Detect which cell encompasses the target text, then output its [X, Y] center coordinate. 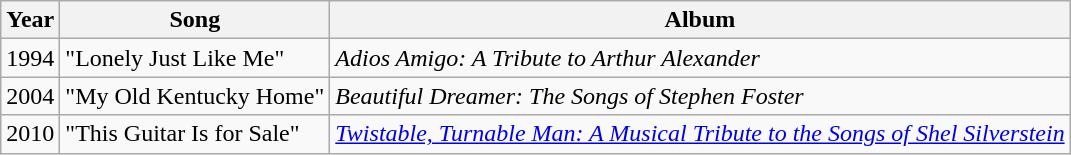
Album [700, 20]
Year [30, 20]
Song [195, 20]
"My Old Kentucky Home" [195, 96]
Twistable, Turnable Man: A Musical Tribute to the Songs of Shel Silverstein [700, 134]
1994 [30, 58]
"Lonely Just Like Me" [195, 58]
Adios Amigo: A Tribute to Arthur Alexander [700, 58]
"This Guitar Is for Sale" [195, 134]
2004 [30, 96]
2010 [30, 134]
Beautiful Dreamer: The Songs of Stephen Foster [700, 96]
